Scan for the cell matching the given text and deliver its (x, y) coordinate at center. 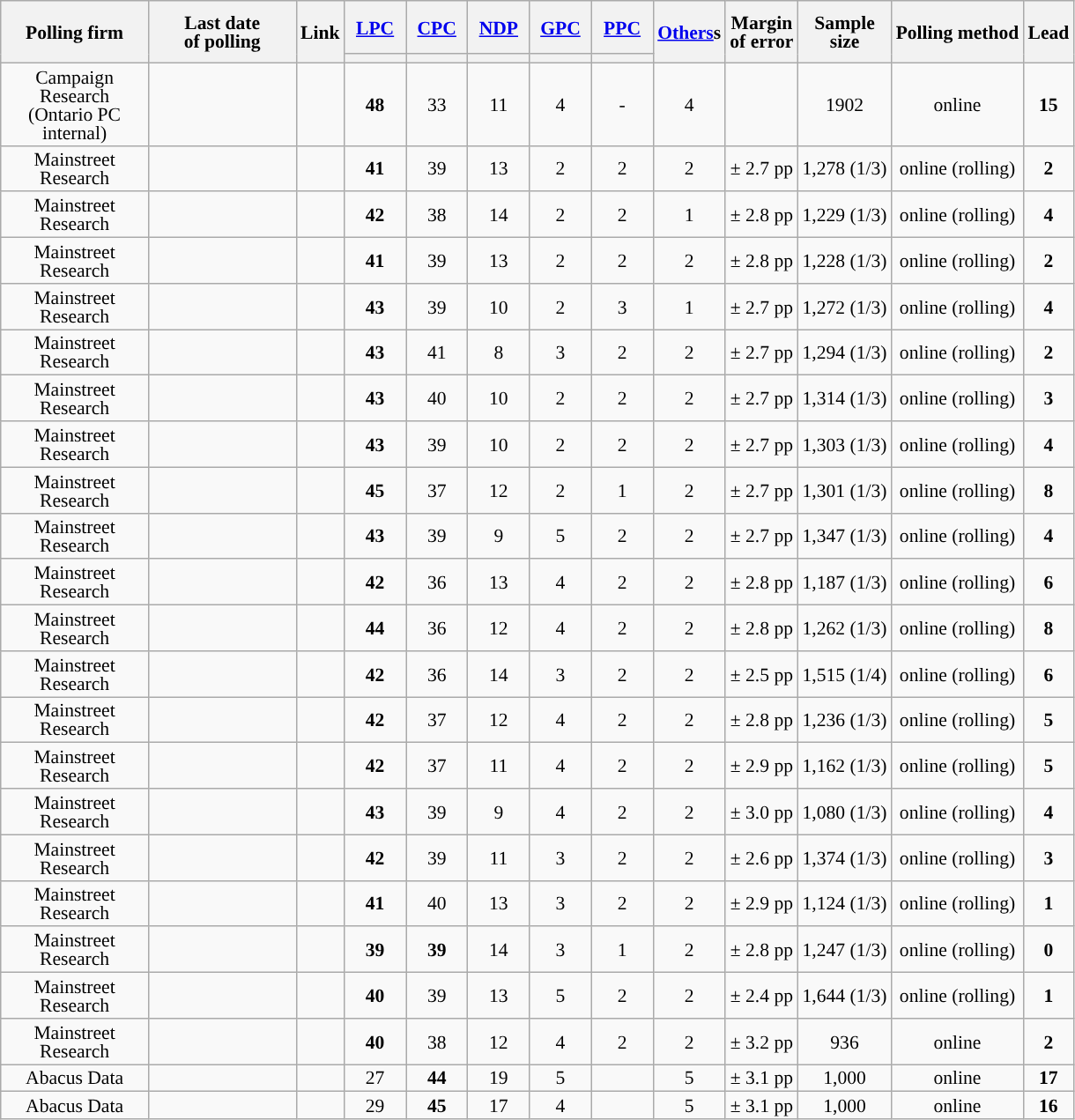
1,303 (1/3) (845, 444)
1,301 (1/3) (845, 490)
1,247 (1/3) (845, 950)
1,228 (1/3) (845, 261)
0 (1049, 950)
LPC (375, 27)
1,644 (1/3) (845, 996)
1,278 (1/3) (845, 168)
± 3.0 pp (761, 812)
GPC (560, 27)
Marginof error (761, 32)
Polling method (958, 32)
1,080 (1/3) (845, 812)
1,236 (1/3) (845, 720)
16 (1049, 1105)
- (622, 104)
1,515 (1/4) (845, 674)
± 2.6 pp (761, 857)
1902 (845, 104)
936 (845, 1042)
1,374 (1/3) (845, 857)
Otherss (689, 32)
± 2.5 pp (761, 674)
1,124 (1/3) (845, 903)
CPC (437, 27)
Last dateof polling (222, 32)
1,272 (1/3) (845, 307)
Link (321, 32)
Samplesize (845, 32)
1,314 (1/3) (845, 398)
1,229 (1/3) (845, 215)
1,187 (1/3) (845, 582)
29 (375, 1105)
± 2.4 pp (761, 996)
1,262 (1/3) (845, 628)
1,347 (1/3) (845, 536)
± 3.2 pp (761, 1042)
48 (375, 104)
27 (375, 1079)
NDP (499, 27)
Lead (1049, 32)
19 (499, 1079)
1,294 (1/3) (845, 352)
1,162 (1/3) (845, 766)
PPC (622, 27)
15 (1049, 104)
Campaign Research (Ontario PC internal) (75, 104)
33 (437, 104)
Polling firm (75, 32)
